From the cell containing the given text, extract its center point as [X, Y] coordinate. 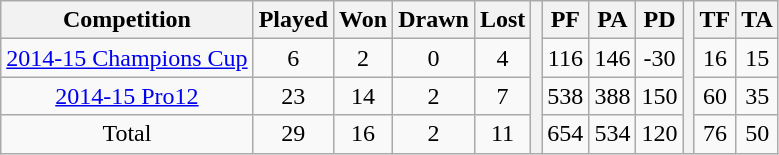
Won [364, 20]
TA [758, 20]
2014-15 Champions Cup [127, 58]
15 [758, 58]
PD [660, 20]
PF [566, 20]
4 [502, 58]
29 [293, 134]
23 [293, 96]
TF [715, 20]
538 [566, 96]
Played [293, 20]
6 [293, 58]
116 [566, 58]
76 [715, 134]
Total [127, 134]
Lost [502, 20]
60 [715, 96]
PA [612, 20]
50 [758, 134]
-30 [660, 58]
654 [566, 134]
388 [612, 96]
150 [660, 96]
Competition [127, 20]
11 [502, 134]
14 [364, 96]
7 [502, 96]
120 [660, 134]
35 [758, 96]
146 [612, 58]
534 [612, 134]
Drawn [434, 20]
2014-15 Pro12 [127, 96]
0 [434, 58]
